Output the (x, y) coordinate of the center of the cell containing the given text.  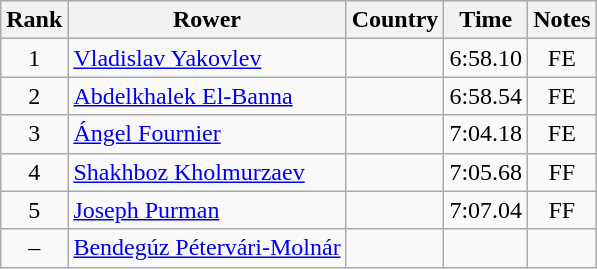
Rank (34, 20)
Rower (207, 20)
Notes (562, 20)
– (34, 248)
Time (486, 20)
6:58.10 (486, 58)
Shakhboz Kholmurzaev (207, 172)
Ángel Fournier (207, 134)
6:58.54 (486, 96)
4 (34, 172)
7:04.18 (486, 134)
Bendegúz Pétervári-Molnár (207, 248)
7:05.68 (486, 172)
Vladislav Yakovlev (207, 58)
Abdelkhalek El-Banna (207, 96)
3 (34, 134)
Country (395, 20)
5 (34, 210)
Joseph Purman (207, 210)
2 (34, 96)
1 (34, 58)
7:07.04 (486, 210)
